Scan for the cell matching the given text and deliver its (X, Y) coordinate at center. 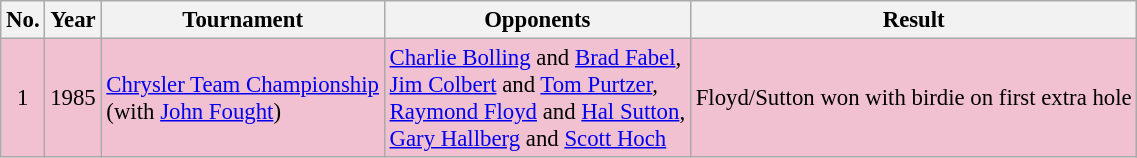
Tournament (242, 20)
Year (73, 20)
1985 (73, 98)
Floyd/Sutton won with birdie on first extra hole (914, 98)
Opponents (537, 20)
No. (23, 20)
Result (914, 20)
Chrysler Team Championship(with John Fought) (242, 98)
Charlie Bolling and Brad Fabel, Jim Colbert and Tom Purtzer, Raymond Floyd and Hal Sutton, Gary Hallberg and Scott Hoch (537, 98)
1 (23, 98)
